Extract the (X, Y) coordinate from the center of the cell holding the provided text.  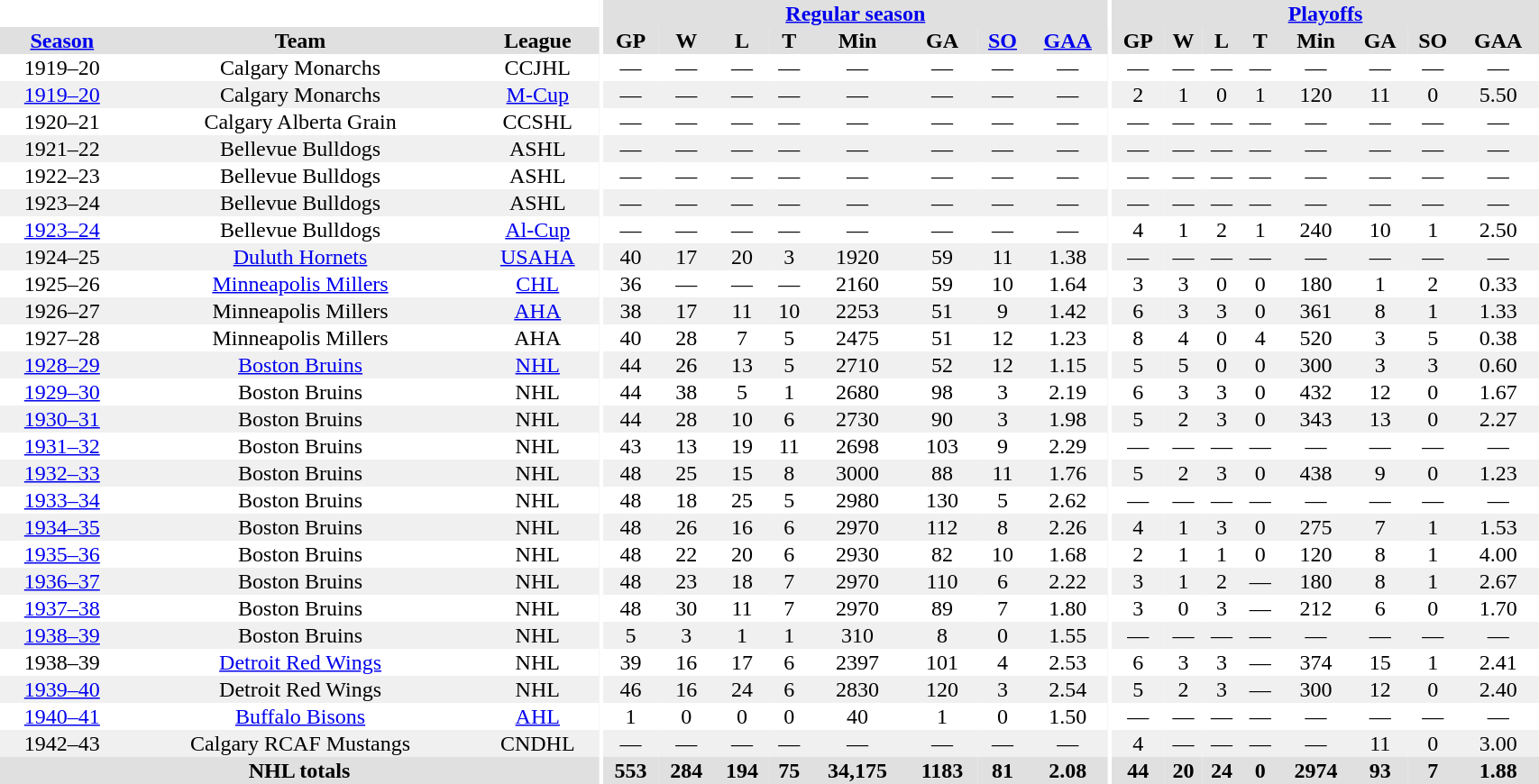
438 (1316, 473)
2974 (1316, 770)
2.67 (1498, 581)
NHL totals (299, 770)
CNDHL (537, 743)
2.22 (1067, 581)
Regular season (856, 14)
0.33 (1498, 284)
2830 (858, 689)
46 (631, 689)
2.27 (1498, 419)
520 (1316, 338)
1.55 (1067, 635)
275 (1316, 527)
101 (943, 662)
39 (631, 662)
1921–22 (62, 149)
1932–33 (62, 473)
2.26 (1067, 527)
M-Cup (537, 95)
1.67 (1498, 392)
4.00 (1498, 554)
1920 (858, 257)
240 (1316, 230)
130 (943, 500)
361 (1316, 311)
2.53 (1067, 662)
98 (943, 392)
1.50 (1067, 716)
1930–31 (62, 419)
52 (943, 365)
1.68 (1067, 554)
1937–38 (62, 608)
36 (631, 284)
2475 (858, 338)
1936–37 (62, 581)
81 (1003, 770)
CHL (537, 284)
34,175 (858, 770)
1942–43 (62, 743)
Calgary RCAF Mustangs (301, 743)
1.38 (1067, 257)
1.80 (1067, 608)
Al-Cup (537, 230)
75 (790, 770)
Calgary Alberta Grain (301, 122)
2980 (858, 500)
1929–30 (62, 392)
194 (742, 770)
1.76 (1067, 473)
23 (686, 581)
103 (943, 446)
1.15 (1067, 365)
82 (943, 554)
2.19 (1067, 392)
USAHA (537, 257)
1.33 (1498, 311)
2680 (858, 392)
22 (686, 554)
2.40 (1498, 689)
553 (631, 770)
2710 (858, 365)
Buffalo Bisons (301, 716)
93 (1380, 770)
90 (943, 419)
1931–32 (62, 446)
2.41 (1498, 662)
1924–25 (62, 257)
89 (943, 608)
88 (943, 473)
2.54 (1067, 689)
343 (1316, 419)
1920–21 (62, 122)
374 (1316, 662)
284 (686, 770)
310 (858, 635)
CCJHL (537, 68)
1183 (943, 770)
1922–23 (62, 176)
1.64 (1067, 284)
1933–34 (62, 500)
1935–36 (62, 554)
League (537, 41)
2.62 (1067, 500)
112 (943, 527)
1928–29 (62, 365)
AHL (537, 716)
1925–26 (62, 284)
1.98 (1067, 419)
1927–28 (62, 338)
3.00 (1498, 743)
5.50 (1498, 95)
1.70 (1498, 608)
Team (301, 41)
1.53 (1498, 527)
2698 (858, 446)
2930 (858, 554)
1940–41 (62, 716)
1.88 (1498, 770)
2730 (858, 419)
1926–27 (62, 311)
30 (686, 608)
CCSHL (537, 122)
2.29 (1067, 446)
2160 (858, 284)
19 (742, 446)
Playoffs (1325, 14)
0.60 (1498, 365)
110 (943, 581)
212 (1316, 608)
2.08 (1067, 770)
43 (631, 446)
Duluth Hornets (301, 257)
432 (1316, 392)
3000 (858, 473)
1.42 (1067, 311)
2.50 (1498, 230)
1939–40 (62, 689)
Season (62, 41)
2397 (858, 662)
0.38 (1498, 338)
1934–35 (62, 527)
2253 (858, 311)
